Find where the given text appears and provide that cell's center as (X, Y) coordinate. 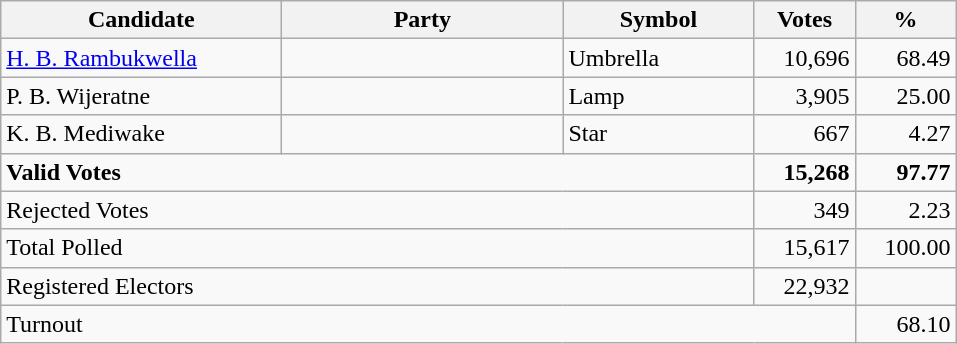
15,617 (804, 248)
25.00 (906, 96)
2.23 (906, 210)
667 (804, 134)
10,696 (804, 58)
Lamp (658, 96)
% (906, 20)
Party (422, 20)
68.49 (906, 58)
Star (658, 134)
22,932 (804, 286)
Total Polled (378, 248)
Symbol (658, 20)
Rejected Votes (378, 210)
Turnout (428, 324)
Votes (804, 20)
97.77 (906, 172)
100.00 (906, 248)
349 (804, 210)
4.27 (906, 134)
Candidate (142, 20)
68.10 (906, 324)
P. B. Wijeratne (142, 96)
15,268 (804, 172)
H. B. Rambukwella (142, 58)
Valid Votes (378, 172)
Registered Electors (378, 286)
K. B. Mediwake (142, 134)
Umbrella (658, 58)
3,905 (804, 96)
